Find where the given text appears and provide that cell's center as (X, Y) coordinate. 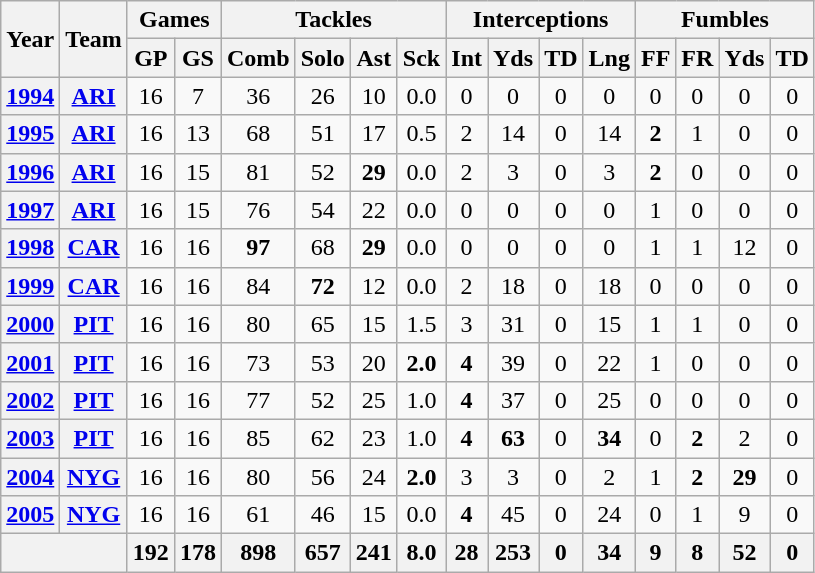
2003 (30, 438)
81 (258, 172)
13 (198, 134)
20 (374, 362)
51 (322, 134)
898 (258, 553)
2001 (30, 362)
8.0 (421, 553)
1995 (30, 134)
77 (258, 400)
2004 (30, 477)
2002 (30, 400)
GS (198, 58)
2000 (30, 324)
54 (322, 210)
Year (30, 39)
Team (94, 39)
Tackles (333, 20)
56 (322, 477)
37 (514, 400)
Sck (421, 58)
1.5 (421, 324)
73 (258, 362)
26 (322, 96)
28 (467, 553)
17 (374, 134)
62 (322, 438)
76 (258, 210)
8 (698, 553)
Int (467, 58)
FF (655, 58)
84 (258, 286)
GP (150, 58)
Solo (322, 58)
36 (258, 96)
241 (374, 553)
1996 (30, 172)
178 (198, 553)
65 (322, 324)
45 (514, 515)
23 (374, 438)
Interceptions (541, 20)
657 (322, 553)
31 (514, 324)
253 (514, 553)
2005 (30, 515)
46 (322, 515)
1994 (30, 96)
97 (258, 248)
63 (514, 438)
53 (322, 362)
Comb (258, 58)
192 (150, 553)
Fumbles (724, 20)
Ast (374, 58)
61 (258, 515)
Games (174, 20)
0.5 (421, 134)
FR (698, 58)
1997 (30, 210)
72 (322, 286)
39 (514, 362)
1998 (30, 248)
10 (374, 96)
1999 (30, 286)
Lng (609, 58)
7 (198, 96)
85 (258, 438)
